Provide the [x, y] coordinate of the cell's center where the given text is located.  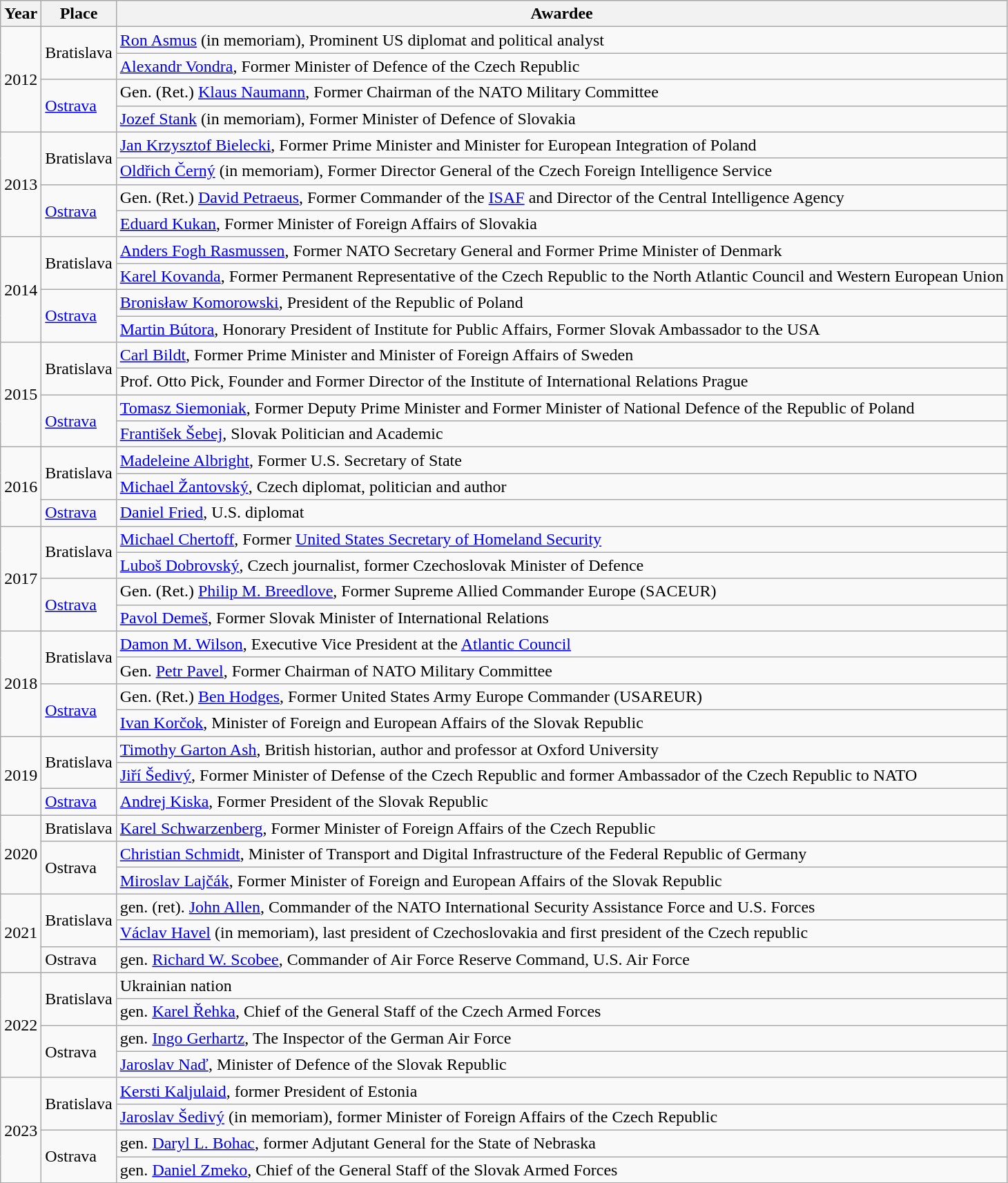
gen. Richard W. Scobee, Commander of Air Force Reserve Command, U.S. Air Force [562, 959]
Michael Žantovský, Czech diplomat, politician and author [562, 487]
gen. Daniel Zmeko, Chief of the General Staff of the Slovak Armed Forces [562, 1170]
Luboš Dobrovský, Czech journalist, former Czechoslovak Minister of Defence [562, 565]
František Šebej, Slovak Politician and Academic [562, 434]
Jozef Stank (in memoriam), Former Minister of Defence of Slovakia [562, 119]
2019 [21, 775]
Daniel Fried, U.S. diplomat [562, 513]
Bronisław Komorowski, President of the Republic of Poland [562, 302]
Christian Schmidt, Minister of Transport and Digital Infrastructure of the Federal Republic of Germany [562, 854]
Place [79, 14]
Madeleine Albright, Former U.S. Secretary of State [562, 460]
2022 [21, 1025]
Ukrainian nation [562, 986]
gen. Ingo Gerhartz, The Inspector of the German Air Force [562, 1038]
Gen. (Ret.) Philip M. Breedlove, Former Supreme Allied Commander Europe (SACEUR) [562, 591]
Andrej Kiska, Former President of the Slovak Republic [562, 802]
Damon M. Wilson, Executive Vice President at the Atlantic Council [562, 644]
Ron Asmus (in memoriam), Prominent US diplomat and political analyst [562, 40]
2012 [21, 79]
Oldřich Černý (in memoriam), Former Director General of the Czech Foreign Intelligence Service [562, 171]
Václav Havel (in memoriam), last president of Czechoslovakia and first president of the Czech republic [562, 933]
2015 [21, 395]
Karel Schwarzenberg, Former Minister of Foreign Affairs of the Czech Republic [562, 828]
Year [21, 14]
2017 [21, 578]
Alexandr Vondra, Former Minister of Defence of the Czech Republic [562, 66]
2021 [21, 933]
2020 [21, 854]
2018 [21, 683]
2013 [21, 184]
Michael Chertoff, Former United States Secretary of Homeland Security [562, 539]
Ivan Korčok, Minister of Foreign and European Affairs of the Slovak Republic [562, 723]
Gen. (Ret.) Klaus Naumann, Former Chairman of the NATO Military Committee [562, 92]
Kersti Kaljulaid, former President of Estonia [562, 1091]
Martin Bútora, Honorary President of Institute for Public Affairs, Former Slovak Ambassador to the USA [562, 329]
2023 [21, 1130]
Carl Bildt, Former Prime Minister and Minister of Foreign Affairs of Sweden [562, 355]
gen. Karel Řehka, Chief of the General Staff of the Czech Armed Forces [562, 1012]
Gen. Petr Pavel, Former Chairman of NATO Military Committee [562, 670]
Tomasz Siemoniak, Former Deputy Prime Minister and Former Minister of National Defence of the Republic of Poland [562, 408]
Prof. Otto Pick, Founder and Former Director of the Institute of International Relations Prague [562, 382]
Gen. (Ret.) David Petraeus, Former Commander of the ISAF and Director of the Central Intelligence Agency [562, 197]
Jaroslav Šedivý (in memoriam), former Minister of Foreign Affairs of the Czech Republic [562, 1117]
Gen. (Ret.) Ben Hodges, Former United States Army Europe Commander (USAREUR) [562, 696]
Jan Krzysztof Bielecki, Former Prime Minister and Minister for European Integration of Poland [562, 145]
Miroslav Lajčák, Former Minister of Foreign and European Affairs of the Slovak Republic [562, 881]
Karel Kovanda, Former Permanent Representative of the Czech Republic to the North Atlantic Council and Western European Union [562, 276]
Awardee [562, 14]
Jaroslav Naď, Minister of Defence of the Slovak Republic [562, 1064]
2016 [21, 487]
Timothy Garton Ash, British historian, author and professor at Oxford University [562, 749]
gen. Daryl L. Bohac, former Adjutant General for the State of Nebraska [562, 1143]
gen. (ret). John Allen, Commander of the NATO International Security Assistance Force and U.S. Forces [562, 907]
Jiří Šedivý, Former Minister of Defense of the Czech Republic and former Ambassador of the Czech Republic to NATO [562, 776]
2014 [21, 289]
Pavol Demeš, Former Slovak Minister of International Relations [562, 618]
Eduard Kukan, Former Minister of Foreign Affairs of Slovakia [562, 224]
Anders Fogh Rasmussen, Former NATO Secretary General and Former Prime Minister of Denmark [562, 250]
